Identify which cell holds the provided text, then report its [X, Y] central coordinate. 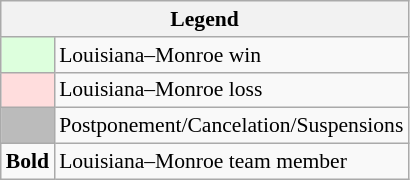
Bold [28, 162]
Legend [205, 19]
Louisiana–Monroe loss [231, 90]
Louisiana–Monroe team member [231, 162]
Louisiana–Monroe win [231, 55]
Postponement/Cancelation/Suspensions [231, 126]
